Return the (x, y) coordinate for the center point of the cell that contains the specified text.  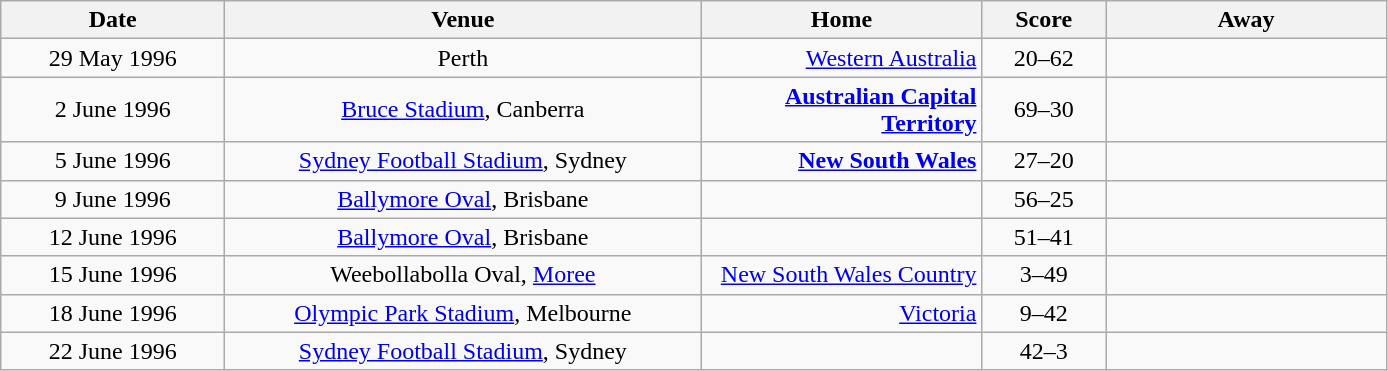
29 May 1996 (113, 58)
Australian Capital Territory (842, 110)
18 June 1996 (113, 313)
22 June 1996 (113, 351)
56–25 (1044, 199)
15 June 1996 (113, 275)
Western Australia (842, 58)
2 June 1996 (113, 110)
Home (842, 20)
Perth (463, 58)
Score (1044, 20)
New South Wales (842, 161)
69–30 (1044, 110)
3–49 (1044, 275)
Olympic Park Stadium, Melbourne (463, 313)
12 June 1996 (113, 237)
Venue (463, 20)
42–3 (1044, 351)
9 June 1996 (113, 199)
Weebollabolla Oval, Moree (463, 275)
27–20 (1044, 161)
Bruce Stadium, Canberra (463, 110)
9–42 (1044, 313)
5 June 1996 (113, 161)
Away (1246, 20)
51–41 (1044, 237)
20–62 (1044, 58)
Date (113, 20)
New South Wales Country (842, 275)
Victoria (842, 313)
